Pinpoint the cell where the given text exists, returning its [X, Y] midpoint coordinate. 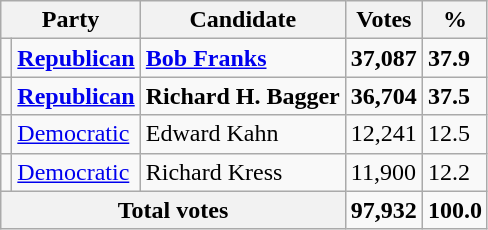
% [454, 20]
Votes [384, 20]
Party [71, 20]
12.5 [454, 134]
Bob Franks [242, 58]
37,087 [384, 58]
Edward Kahn [242, 134]
97,932 [384, 210]
37.9 [454, 58]
Richard Kress [242, 172]
100.0 [454, 210]
36,704 [384, 96]
11,900 [384, 172]
12,241 [384, 134]
Candidate [242, 20]
37.5 [454, 96]
Richard H. Bagger [242, 96]
Total votes [174, 210]
12.2 [454, 172]
